Search for the cell housing the specified text and yield its (x, y) center coordinate. 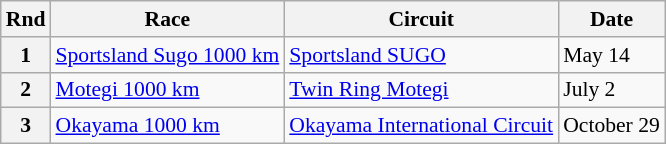
1 (26, 55)
May 14 (612, 55)
Sportsland SUGO (421, 55)
October 29 (612, 126)
3 (26, 126)
Motegi 1000 km (167, 90)
July 2 (612, 90)
Okayama International Circuit (421, 126)
Twin Ring Motegi (421, 90)
2 (26, 90)
Date (612, 19)
Sportsland Sugo 1000 km (167, 55)
Race (167, 19)
Okayama 1000 km (167, 126)
Rnd (26, 19)
Circuit (421, 19)
